Return (x, y) of the center of cell containing provided text 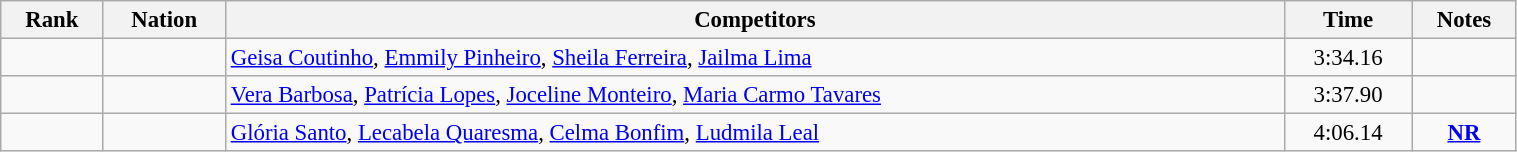
Notes (1464, 20)
Rank (52, 20)
Nation (164, 20)
Time (1348, 20)
3:34.16 (1348, 58)
Glória Santo, Lecabela Quaresma, Celma Bonfim, Ludmila Leal (754, 133)
Vera Barbosa, Patrícia Lopes, Joceline Monteiro, Maria Carmo Tavares (754, 95)
3:37.90 (1348, 95)
4:06.14 (1348, 133)
NR (1464, 133)
Geisa Coutinho, Emmily Pinheiro, Sheila Ferreira, Jailma Lima (754, 58)
Competitors (754, 20)
